Extract the (X, Y) coordinate from the center of the cell holding the provided text.  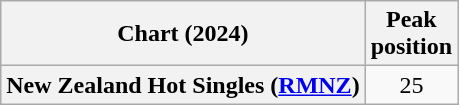
Chart (2024) (183, 34)
25 (411, 85)
Peakposition (411, 34)
New Zealand Hot Singles (RMNZ) (183, 85)
